Detect which cell encompasses the target text, then output its (x, y) center coordinate. 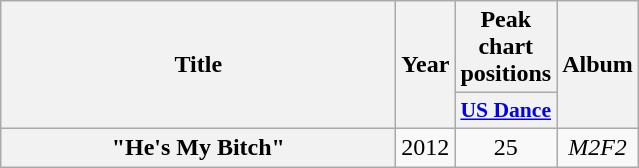
US Dance (506, 111)
Peak chart positions (506, 47)
25 (506, 147)
Title (198, 65)
Album (598, 65)
Year (426, 65)
M2F2 (598, 147)
2012 (426, 147)
"He's My Bitch" (198, 147)
